Detect which cell encompasses the target text, then output its (x, y) center coordinate. 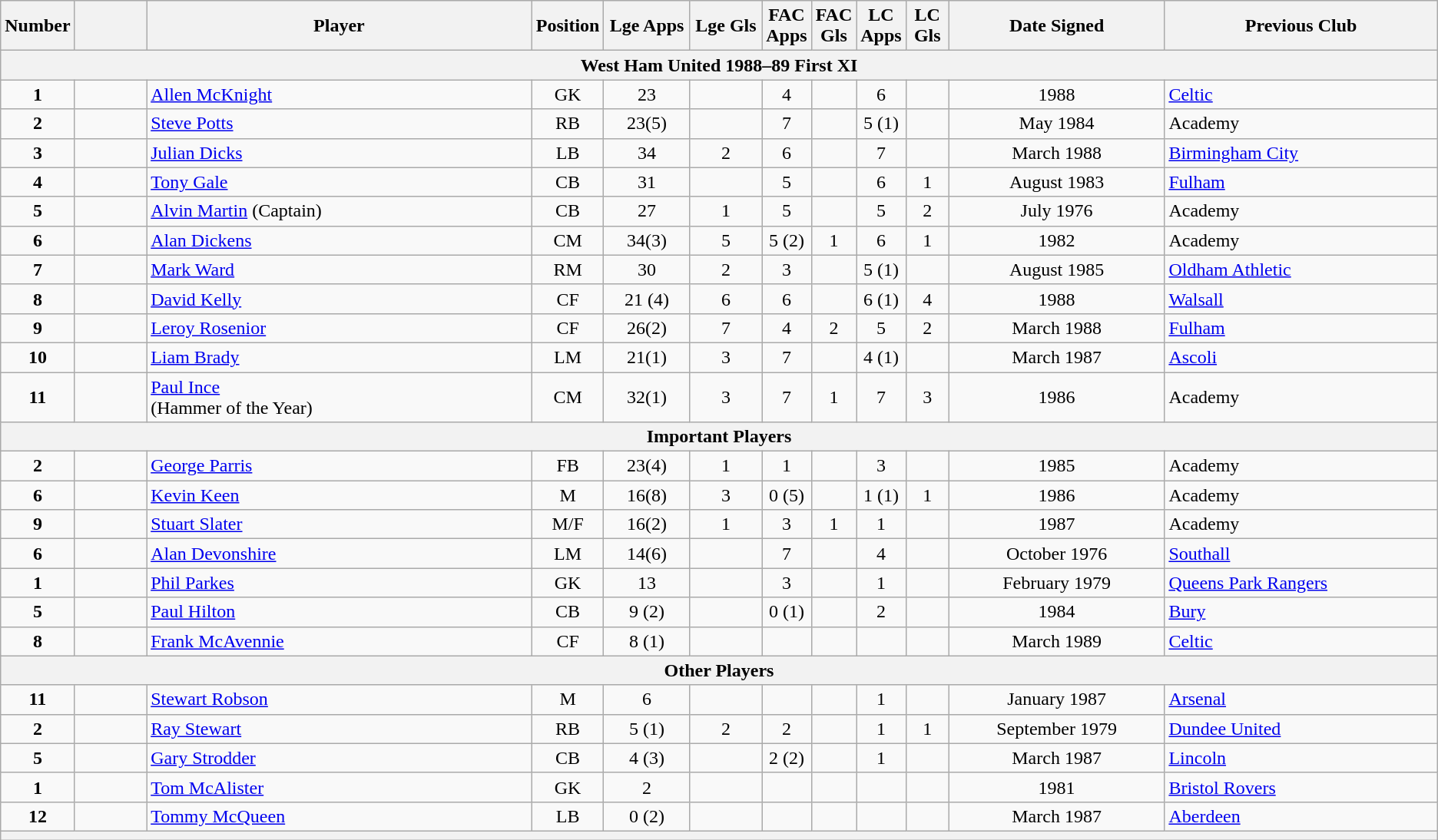
5 (2) (787, 240)
8 (1) (647, 641)
Paul Ince (Hammer of the Year) (340, 396)
May 1984 (1057, 124)
Position (568, 26)
January 1987 (1057, 699)
Gary Strodder (340, 758)
Queens Park Rangers (1301, 583)
6 (1) (881, 299)
Important Players (719, 437)
Number (38, 26)
4 (3) (647, 758)
Ascoli (1301, 357)
23 (647, 94)
13 (647, 583)
David Kelly (340, 299)
Steve Potts (340, 124)
Stuart Slater (340, 524)
Bristol Rovers (1301, 787)
1987 (1057, 524)
10 (38, 357)
30 (647, 270)
26(2) (647, 328)
July 1976 (1057, 211)
Kevin Keen (340, 495)
FAC Gls (834, 26)
Other Players (719, 670)
Julian Dicks (340, 153)
Aberdeen (1301, 816)
Lge Apps (647, 26)
October 1976 (1057, 554)
12 (38, 816)
Walsall (1301, 299)
FAC Apps (787, 26)
Lge Gls (726, 26)
Liam Brady (340, 357)
1985 (1057, 466)
0 (2) (647, 816)
Tommy McQueen (340, 816)
Dundee United (1301, 729)
Frank McAvennie (340, 641)
Lincoln (1301, 758)
Player (340, 26)
LC Apps (881, 26)
2 (2) (787, 758)
1981 (1057, 787)
West Ham United 1988–89 First XI (719, 65)
Alvin Martin (Captain) (340, 211)
23(4) (647, 466)
Oldham Athletic (1301, 270)
Tony Gale (340, 182)
21(1) (647, 357)
4 (1) (881, 357)
Allen McKnight (340, 94)
31 (647, 182)
September 1979 (1057, 729)
Birmingham City (1301, 153)
Southall (1301, 554)
Tom McAlister (340, 787)
34(3) (647, 240)
Date Signed (1057, 26)
27 (647, 211)
August 1983 (1057, 182)
Ray Stewart (340, 729)
Phil Parkes (340, 583)
February 1979 (1057, 583)
Leroy Rosenior (340, 328)
0 (5) (787, 495)
Bury (1301, 612)
0 (1) (787, 612)
16(2) (647, 524)
M/F (568, 524)
21 (4) (647, 299)
Arsenal (1301, 699)
1982 (1057, 240)
32(1) (647, 396)
LC Gls (927, 26)
Mark Ward (340, 270)
George Parris (340, 466)
Paul Hilton (340, 612)
FB (568, 466)
14(6) (647, 554)
Stewart Robson (340, 699)
RM (568, 270)
34 (647, 153)
9 (2) (647, 612)
1 (1) (881, 495)
16(8) (647, 495)
March 1989 (1057, 641)
23(5) (647, 124)
Previous Club (1301, 26)
Alan Devonshire (340, 554)
August 1985 (1057, 270)
Alan Dickens (340, 240)
1984 (1057, 612)
